Identify which cell holds the provided text, then report its (X, Y) central coordinate. 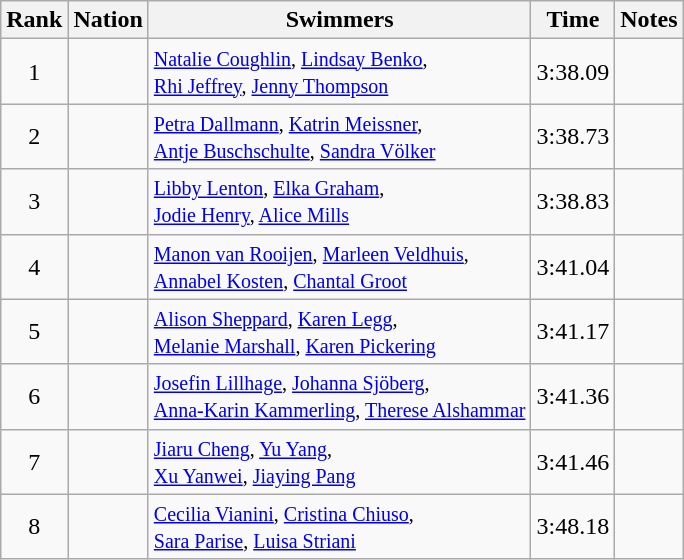
Alison Sheppard, Karen Legg, Melanie Marshall, Karen Pickering (340, 332)
3:38.09 (573, 72)
6 (34, 396)
Libby Lenton, Elka Graham, Jodie Henry, Alice Mills (340, 202)
Jiaru Cheng, Yu Yang, Xu Yanwei, Jiaying Pang (340, 462)
8 (34, 526)
3:41.46 (573, 462)
1 (34, 72)
4 (34, 266)
Cecilia Vianini, Cristina Chiuso, Sara Parise, Luisa Striani (340, 526)
Notes (649, 20)
Nation (108, 20)
3:38.73 (573, 136)
3 (34, 202)
Time (573, 20)
7 (34, 462)
3:41.04 (573, 266)
Rank (34, 20)
3:41.36 (573, 396)
Natalie Coughlin, Lindsay Benko, Rhi Jeffrey, Jenny Thompson (340, 72)
Swimmers (340, 20)
Manon van Rooijen, Marleen Veldhuis, Annabel Kosten, Chantal Groot (340, 266)
3:41.17 (573, 332)
2 (34, 136)
Josefin Lillhage, Johanna Sjöberg, Anna-Karin Kammerling, Therese Alshammar (340, 396)
3:48.18 (573, 526)
5 (34, 332)
Petra Dallmann, Katrin Meissner, Antje Buschschulte, Sandra Völker (340, 136)
3:38.83 (573, 202)
